Provide the (x, y) coordinate of the cell's center where the given text is located.  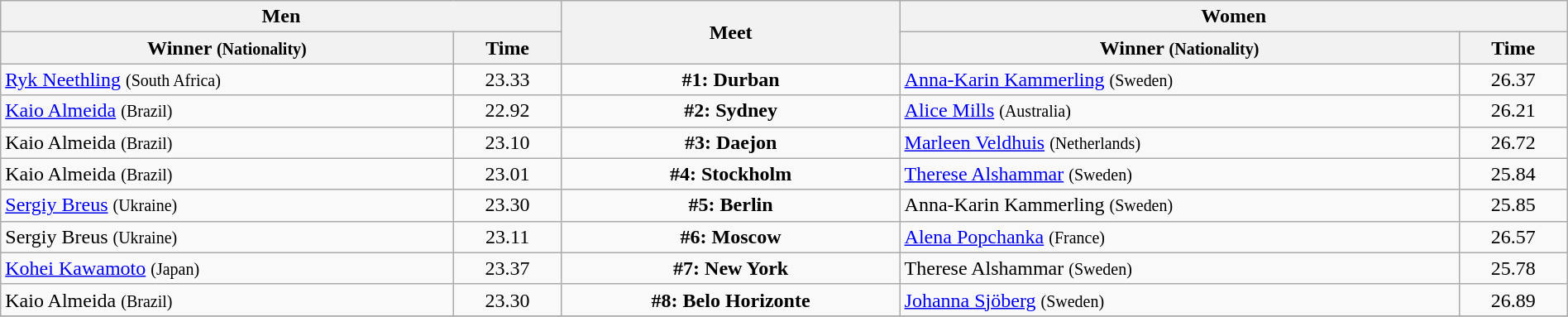
#7: New York (731, 268)
Meet (731, 32)
#5: Berlin (731, 205)
Alena Popchanka (France) (1179, 237)
25.84 (1513, 174)
Women (1234, 17)
25.85 (1513, 205)
#4: Stockholm (731, 174)
25.78 (1513, 268)
Marleen Veldhuis (Netherlands) (1179, 142)
Johanna Sjöberg (Sweden) (1179, 300)
26.37 (1513, 79)
23.33 (508, 79)
26.72 (1513, 142)
Ryk Neethling (South Africa) (227, 79)
23.11 (508, 237)
23.01 (508, 174)
Men (281, 17)
#8: Belo Horizonte (731, 300)
#1: Durban (731, 79)
22.92 (508, 111)
26.57 (1513, 237)
26.21 (1513, 111)
#2: Sydney (731, 111)
#6: Moscow (731, 237)
23.37 (508, 268)
26.89 (1513, 300)
Alice Mills (Australia) (1179, 111)
Kohei Kawamoto (Japan) (227, 268)
#3: Daejon (731, 142)
23.10 (508, 142)
